Return (x, y) of the center of cell containing provided text 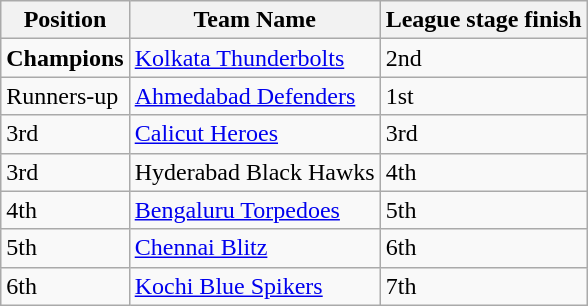
Ahmedabad Defenders (254, 96)
7th (484, 286)
2nd (484, 58)
Runners-up (65, 96)
1st (484, 96)
Chennai Blitz (254, 248)
Kolkata Thunderbolts (254, 58)
Position (65, 20)
Champions (65, 58)
Team Name (254, 20)
League stage finish (484, 20)
Calicut Heroes (254, 134)
Bengaluru Torpedoes (254, 210)
Hyderabad Black Hawks (254, 172)
Kochi Blue Spikers (254, 286)
